For the text-containing cell, return its midpoint in [X, Y] coordinate format. 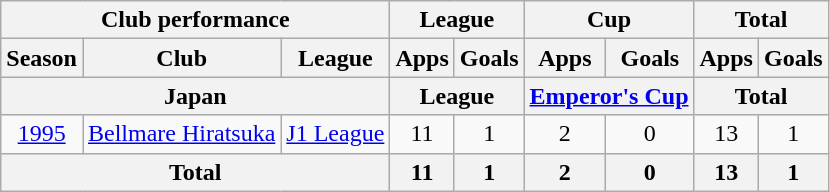
Cup [609, 20]
Japan [196, 96]
J1 League [336, 134]
Club [181, 58]
1995 [42, 134]
Bellmare Hiratsuka [181, 134]
Club performance [196, 20]
Emperor's Cup [609, 96]
Season [42, 58]
